Search for the cell housing the specified text and yield its (X, Y) center coordinate. 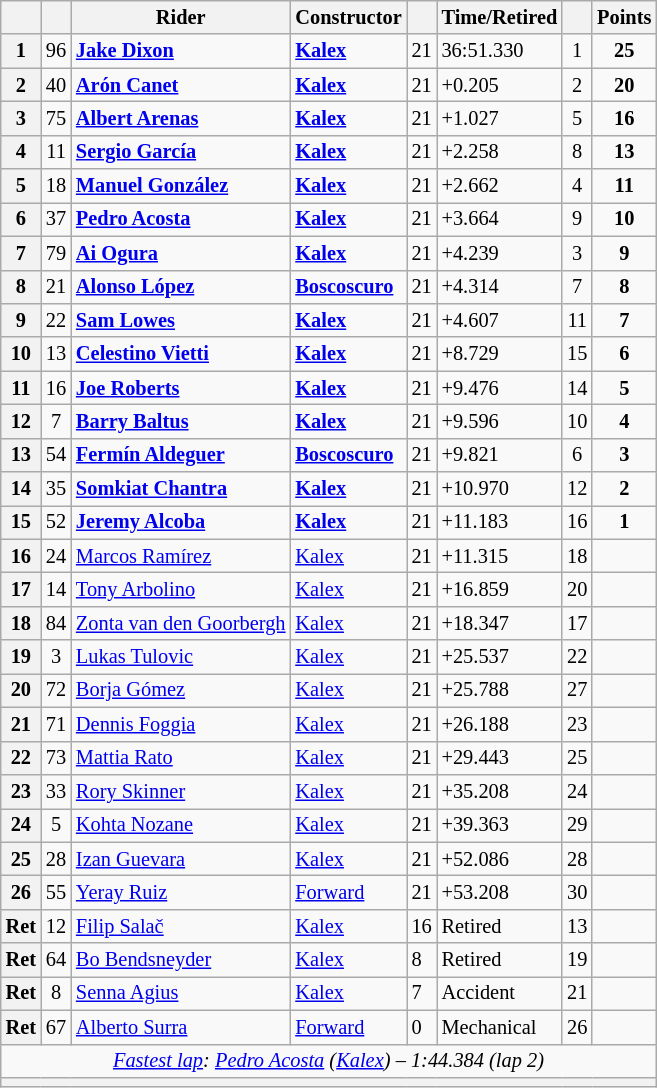
+4.239 (500, 253)
71 (56, 724)
Mechanical (500, 1027)
Filip Salač (180, 926)
+35.208 (500, 791)
Constructor (348, 17)
Arón Canet (180, 85)
96 (56, 51)
Izan Guevara (180, 859)
Bo Bendsneyder (180, 960)
+53.208 (500, 892)
+11.315 (500, 556)
Barry Baltus (180, 421)
33 (56, 791)
Accident (500, 993)
+0.205 (500, 85)
Ai Ogura (180, 253)
79 (56, 253)
73 (56, 758)
Mattia Rato (180, 758)
Yeray Ruiz (180, 892)
Jake Dixon (180, 51)
Alonso López (180, 287)
67 (56, 1027)
+2.258 (500, 152)
Rory Skinner (180, 791)
75 (56, 118)
72 (56, 690)
54 (56, 455)
29 (577, 825)
Time/Retired (500, 17)
Borja Gómez (180, 690)
Pedro Acosta (180, 219)
+39.363 (500, 825)
Joe Roberts (180, 388)
Rider (180, 17)
Alberto Surra (180, 1027)
+25.537 (500, 657)
37 (56, 219)
30 (577, 892)
+4.314 (500, 287)
Lukas Tulovic (180, 657)
+2.662 (500, 186)
84 (56, 623)
+11.183 (500, 522)
Kohta Nozane (180, 825)
+29.443 (500, 758)
36:51.330 (500, 51)
Fastest lap: Pedro Acosta (Kalex) – 1:44.384 (lap 2) (329, 1061)
+26.188 (500, 724)
55 (56, 892)
Sam Lowes (180, 320)
+9.476 (500, 388)
Points (624, 17)
+3.664 (500, 219)
27 (577, 690)
+4.607 (500, 320)
Sergio García (180, 152)
Somkiat Chantra (180, 489)
Marcos Ramírez (180, 556)
+9.821 (500, 455)
40 (56, 85)
Albert Arenas (180, 118)
+18.347 (500, 623)
52 (56, 522)
Dennis Foggia (180, 724)
+16.859 (500, 589)
64 (56, 960)
+52.086 (500, 859)
Celestino Vietti (180, 354)
Jeremy Alcoba (180, 522)
Zonta van den Goorbergh (180, 623)
Fermín Aldeguer (180, 455)
+9.596 (500, 421)
+10.970 (500, 489)
Manuel González (180, 186)
Senna Agius (180, 993)
+25.788 (500, 690)
35 (56, 489)
+8.729 (500, 354)
+1.027 (500, 118)
0 (422, 1027)
Tony Arbolino (180, 589)
